Identify which cell holds the provided text, then report its [X, Y] central coordinate. 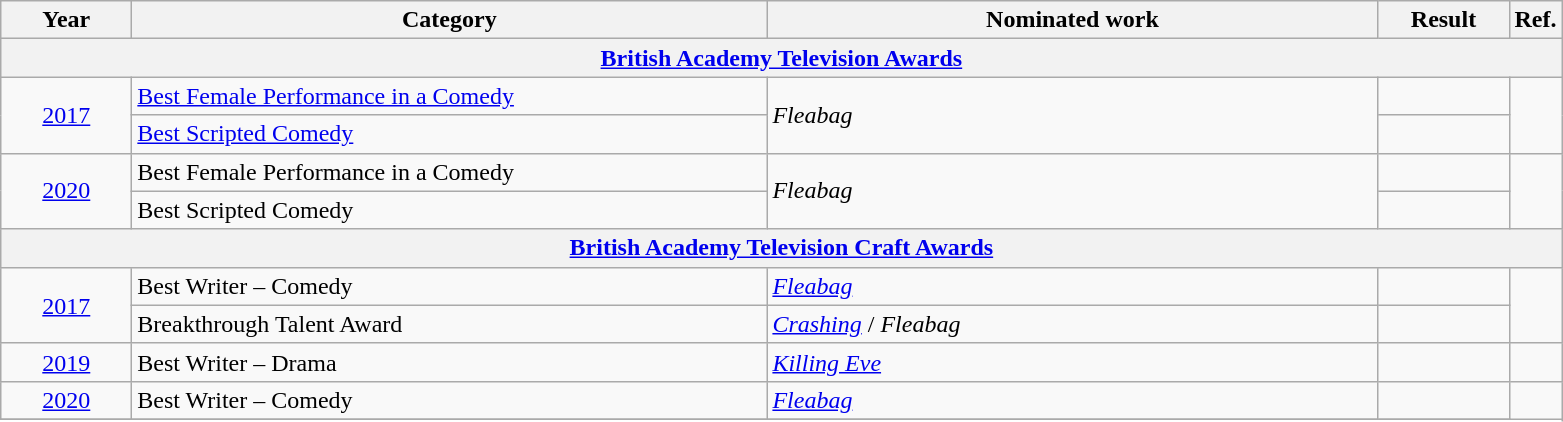
Breakthrough Talent Award [450, 324]
Category [450, 20]
Killing Eve [1072, 362]
Year [66, 20]
British Academy Television Awards [782, 58]
2019 [66, 362]
Result [1444, 20]
Best Writer – Drama [450, 362]
Ref. [1536, 20]
British Academy Television Craft Awards [782, 248]
Crashing / Fleabag [1072, 324]
Nominated work [1072, 20]
